Determine the [x, y] coordinate at the center of the cell enclosing the given text.  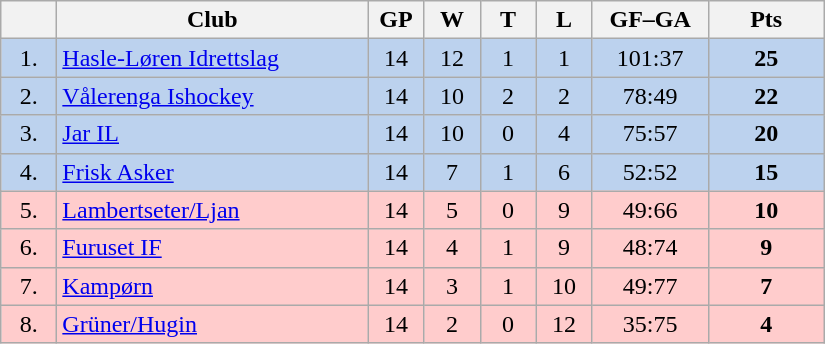
78:49 [650, 96]
15 [766, 172]
5 [452, 210]
52:52 [650, 172]
22 [766, 96]
101:37 [650, 58]
W [452, 20]
75:57 [650, 134]
Kampørn [212, 286]
48:74 [650, 248]
6 [564, 172]
25 [766, 58]
Frisk Asker [212, 172]
Grüner/Hugin [212, 324]
6. [29, 248]
Lambertseter/Ljan [212, 210]
5. [29, 210]
7. [29, 286]
GP [396, 20]
8. [29, 324]
Hasle-Løren Idrettslag [212, 58]
20 [766, 134]
T [508, 20]
4. [29, 172]
3 [452, 286]
Club [212, 20]
Pts [766, 20]
1. [29, 58]
35:75 [650, 324]
Furuset IF [212, 248]
Vålerenga Ishockey [212, 96]
L [564, 20]
2. [29, 96]
GF–GA [650, 20]
49:77 [650, 286]
3. [29, 134]
Jar IL [212, 134]
49:66 [650, 210]
